Detect which cell encompasses the target text, then output its [X, Y] center coordinate. 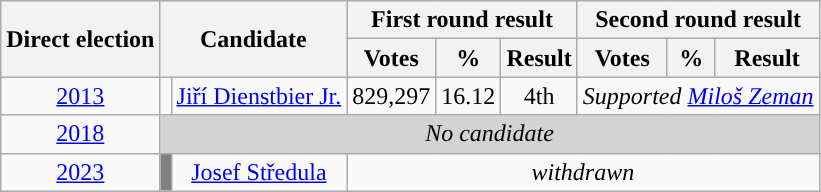
Direct election [80, 39]
withdrawn [583, 172]
829,297 [392, 96]
2023 [80, 172]
First round result [462, 20]
4th [539, 96]
Josef Středula [259, 172]
Jiří Dienstbier Jr. [259, 96]
Supported Miloš Zeman [698, 96]
No candidate [490, 134]
2013 [80, 96]
Second round result [698, 20]
Candidate [254, 39]
2018 [80, 134]
16.12 [468, 96]
